Identify which cell holds the provided text, then report its (x, y) central coordinate. 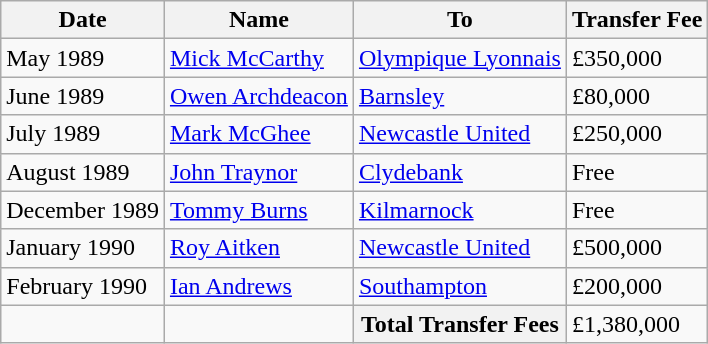
Mick McCarthy (258, 58)
January 1990 (83, 248)
To (460, 20)
Olympique Lyonnais (460, 58)
July 1989 (83, 134)
Transfer Fee (636, 20)
£350,000 (636, 58)
Mark McGhee (258, 134)
Clydebank (460, 172)
December 1989 (83, 210)
£1,380,000 (636, 324)
Roy Aitken (258, 248)
£80,000 (636, 96)
May 1989 (83, 58)
August 1989 (83, 172)
John Traynor (258, 172)
Total Transfer Fees (460, 324)
Barnsley (460, 96)
£500,000 (636, 248)
Ian Andrews (258, 286)
Name (258, 20)
Kilmarnock (460, 210)
£250,000 (636, 134)
Date (83, 20)
Owen Archdeacon (258, 96)
February 1990 (83, 286)
June 1989 (83, 96)
Southampton (460, 286)
£200,000 (636, 286)
Tommy Burns (258, 210)
